Identify which cell holds the provided text, then report its (X, Y) central coordinate. 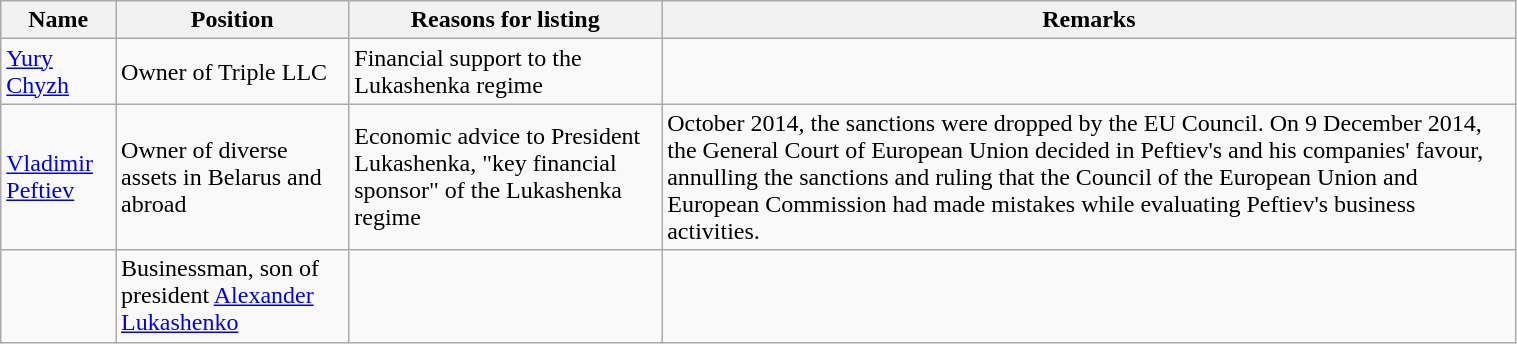
Owner of diverse assets in Belarus and abroad (232, 177)
Position (232, 20)
Financial support to the Lukashenka regime (506, 72)
Yury Chyzh (58, 72)
Businessman, son of president Alexander Lukashenko (232, 296)
Owner of Triple LLC (232, 72)
Remarks (1089, 20)
Name (58, 20)
Economic advice to President Lukashenka, "key financial sponsor" of the Lukashenka regime (506, 177)
Reasons for listing (506, 20)
Vladimir Peftiev (58, 177)
